Find where the given text appears and provide that cell's center as [x, y] coordinate. 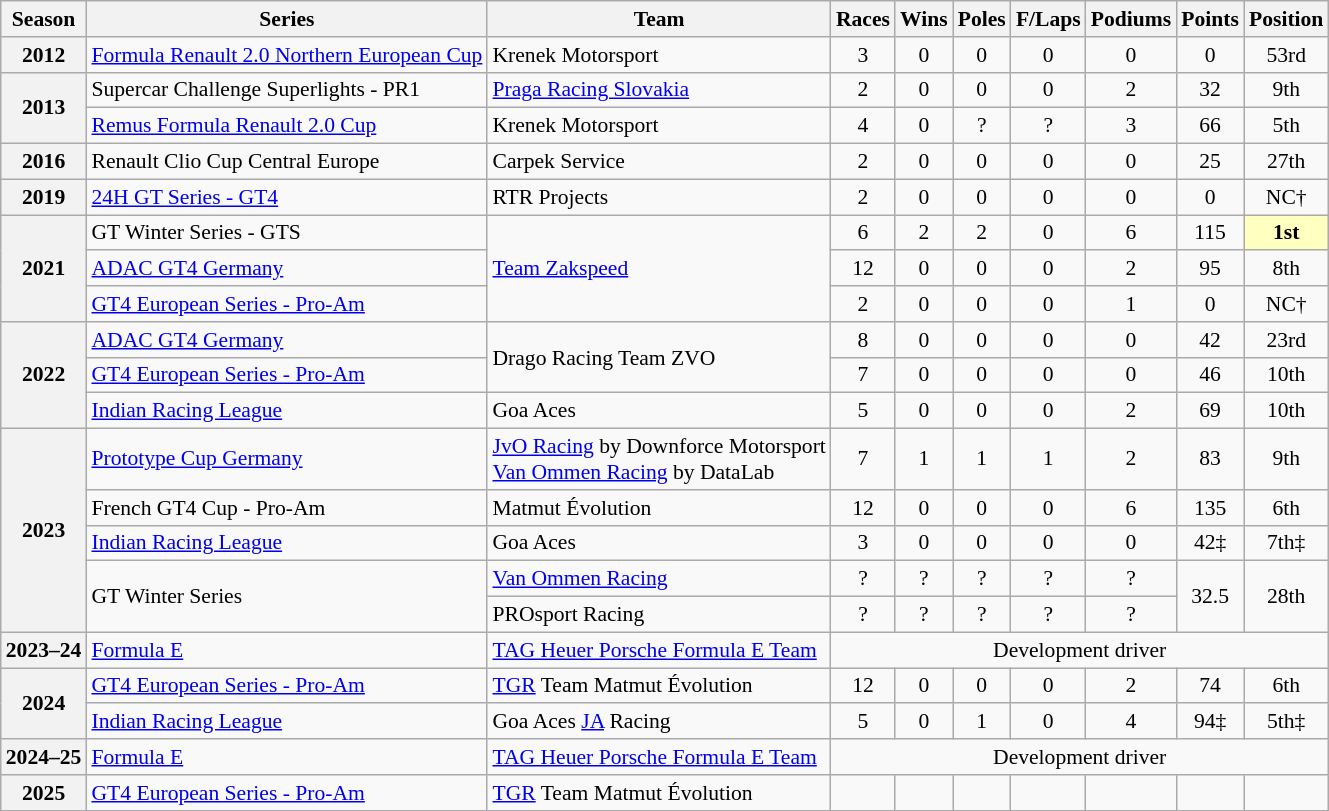
2023–24 [44, 650]
Formula Renault 2.0 Northern European Cup [286, 55]
23rd [1286, 340]
Praga Racing Slovakia [658, 90]
Matmut Évolution [658, 508]
42‡ [1210, 543]
2022 [44, 376]
Remus Formula Renault 2.0 Cup [286, 126]
66 [1210, 126]
5th‡ [1286, 722]
2021 [44, 268]
French GT4 Cup - Pro-Am [286, 508]
GT Winter Series [286, 596]
Poles [982, 19]
135 [1210, 508]
25 [1210, 162]
PROsport Racing [658, 615]
Points [1210, 19]
Position [1286, 19]
2024–25 [44, 757]
JvO Racing by Downforce MotorsportVan Ommen Racing by DataLab [658, 460]
115 [1210, 233]
2023 [44, 531]
32.5 [1210, 596]
Team Zakspeed [658, 268]
Podiums [1132, 19]
24H GT Series - GT4 [286, 197]
32 [1210, 90]
74 [1210, 686]
Team [658, 19]
8th [1286, 269]
2019 [44, 197]
53rd [1286, 55]
8 [863, 340]
Goa Aces JA Racing [658, 722]
Drago Racing Team ZVO [658, 358]
F/Laps [1048, 19]
Supercar Challenge Superlights - PR1 [286, 90]
5th [1286, 126]
Van Ommen Racing [658, 579]
1st [1286, 233]
Series [286, 19]
Renault Clio Cup Central Europe [286, 162]
2013 [44, 108]
46 [1210, 375]
Prototype Cup Germany [286, 460]
2012 [44, 55]
28th [1286, 596]
2024 [44, 704]
7th‡ [1286, 543]
RTR Projects [658, 197]
42 [1210, 340]
2016 [44, 162]
2025 [44, 793]
GT Winter Series - GTS [286, 233]
Wins [924, 19]
95 [1210, 269]
27th [1286, 162]
Season [44, 19]
Races [863, 19]
69 [1210, 411]
83 [1210, 460]
Carpek Service [658, 162]
94‡ [1210, 722]
